Detect which cell encompasses the target text, then output its [X, Y] center coordinate. 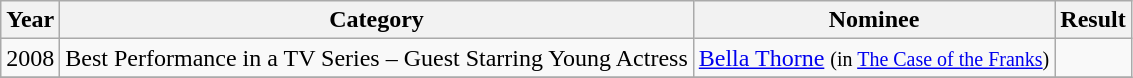
2008 [30, 58]
Best Performance in a TV Series – Guest Starring Young Actress [376, 58]
Result [1093, 20]
Bella Thorne (in The Case of the Franks) [874, 58]
Year [30, 20]
Category [376, 20]
Nominee [874, 20]
